Locate the cell with the specified text and output its [X, Y] center coordinate. 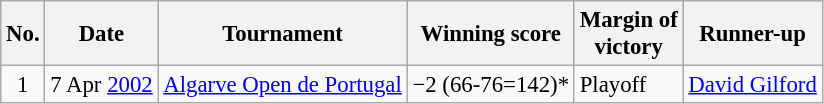
Margin ofvictory [628, 34]
David Gilford [752, 85]
Algarve Open de Portugal [282, 85]
1 [23, 85]
Date [102, 34]
−2 (66-76=142)* [490, 85]
Runner-up [752, 34]
No. [23, 34]
Winning score [490, 34]
Playoff [628, 85]
Tournament [282, 34]
7 Apr 2002 [102, 85]
